Detect which cell encompasses the target text, then output its (X, Y) center coordinate. 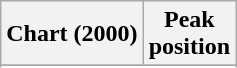
Peakposition (189, 34)
Chart (2000) (72, 34)
